Return (X, Y) of the center of cell containing provided text 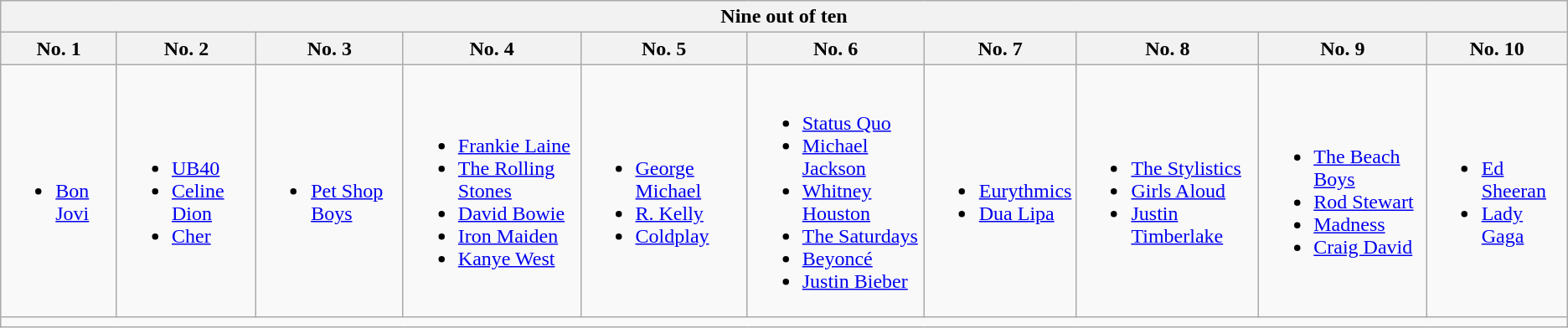
No. 2 (186, 49)
No. 4 (492, 49)
George MichaelR. KellyColdplay (663, 191)
Status QuoMichael JacksonWhitney HoustonThe SaturdaysBeyoncéJustin Bieber (836, 191)
UB40Celine DionCher (186, 191)
The StylisticsGirls AloudJustin Timberlake (1168, 191)
No. 9 (1343, 49)
No. 7 (1000, 49)
No. 5 (663, 49)
Ed SheeranLady Gaga (1497, 191)
No. 1 (59, 49)
EurythmicsDua Lipa (1000, 191)
No. 3 (330, 49)
The Beach BoysRod StewartMadnessCraig David (1343, 191)
No. 6 (836, 49)
Frankie LaineThe Rolling StonesDavid BowieIron MaidenKanye West (492, 191)
Pet Shop Boys (330, 191)
Nine out of ten (784, 17)
Bon Jovi (59, 191)
No. 10 (1497, 49)
No. 8 (1168, 49)
